Capture the cell that displays the provided text and extract its (X, Y) central coordinate. 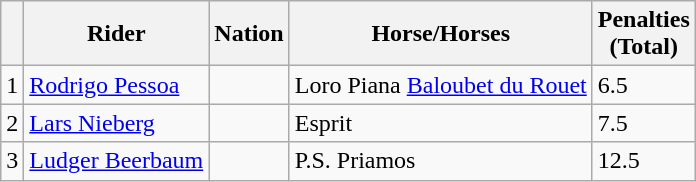
7.5 (644, 123)
6.5 (644, 85)
3 (12, 161)
P.S. Priamos (440, 161)
1 (12, 85)
12.5 (644, 161)
Loro Piana Baloubet du Rouet (440, 85)
Lars Nieberg (116, 123)
Horse/Horses (440, 34)
Nation (249, 34)
2 (12, 123)
Rider (116, 34)
Rodrigo Pessoa (116, 85)
Ludger Beerbaum (116, 161)
Penalties(Total) (644, 34)
Esprit (440, 123)
